Provide the [X, Y] coordinate of the cell's center where the given text is located.  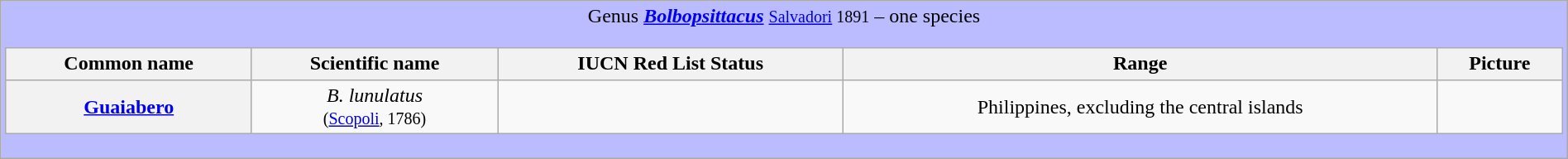
Philippines, excluding the central islands [1140, 106]
Common name [129, 64]
Guaiabero [129, 106]
Range [1140, 64]
Picture [1500, 64]
IUCN Red List Status [671, 64]
B. lunulatus (Scopoli, 1786) [374, 106]
Scientific name [374, 64]
